Return the (X, Y) coordinate for the center point of the cell that contains the specified text.  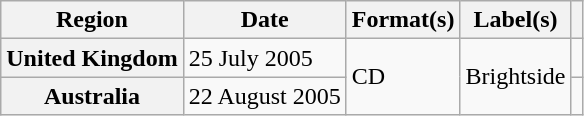
Australia (92, 96)
25 July 2005 (264, 58)
Format(s) (403, 20)
United Kingdom (92, 58)
Date (264, 20)
22 August 2005 (264, 96)
Label(s) (516, 20)
Brightside (516, 77)
CD (403, 77)
Region (92, 20)
